Identify which cell holds the provided text, then report its [x, y] central coordinate. 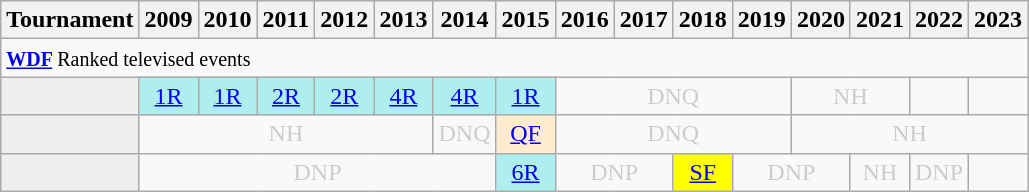
2015 [526, 20]
2009 [168, 20]
2020 [820, 20]
2010 [228, 20]
2021 [880, 20]
2019 [762, 20]
2013 [404, 20]
2014 [464, 20]
SF [702, 172]
WDF Ranked televised events [514, 58]
QF [526, 134]
2017 [644, 20]
Tournament [70, 20]
2012 [344, 20]
2018 [702, 20]
2016 [584, 20]
2023 [998, 20]
2011 [286, 20]
6R [526, 172]
2022 [938, 20]
